For the text-containing cell, return its midpoint in (x, y) coordinate format. 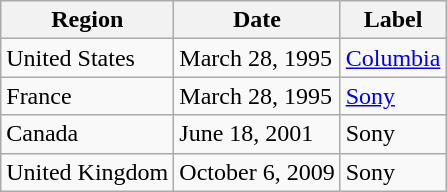
October 6, 2009 (257, 172)
Region (88, 20)
Canada (88, 134)
United States (88, 58)
Columbia (393, 58)
June 18, 2001 (257, 134)
Label (393, 20)
France (88, 96)
Date (257, 20)
United Kingdom (88, 172)
